Determine the (x, y) coordinate at the center of the cell enclosing the given text.  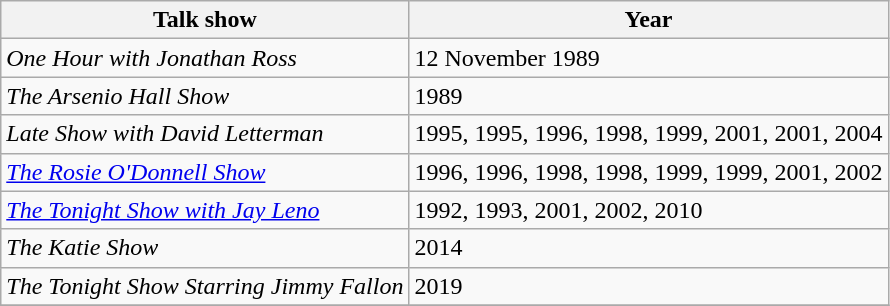
The Tonight Show with Jay Leno (205, 210)
One Hour with Jonathan Ross (205, 58)
Late Show with David Letterman (205, 134)
1996, 1996, 1998, 1998, 1999, 1999, 2001, 2002 (648, 172)
2019 (648, 286)
1992, 1993, 2001, 2002, 2010 (648, 210)
The Arsenio Hall Show (205, 96)
12 November 1989 (648, 58)
1989 (648, 96)
1995, 1995, 1996, 1998, 1999, 2001, 2001, 2004 (648, 134)
Talk show (205, 20)
Year (648, 20)
The Tonight Show Starring Jimmy Fallon (205, 286)
The Rosie O'Donnell Show (205, 172)
The Katie Show (205, 248)
2014 (648, 248)
